Scan for the cell matching the given text and deliver its (X, Y) coordinate at center. 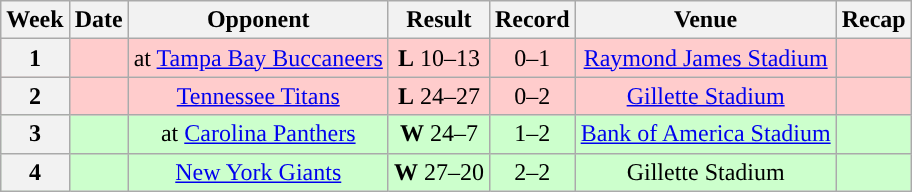
1–2 (532, 134)
Record (532, 20)
Tennessee Titans (258, 96)
at Tampa Bay Buccaneers (258, 58)
Week (35, 20)
at Carolina Panthers (258, 134)
0–2 (532, 96)
L 24–27 (438, 96)
New York Giants (258, 172)
3 (35, 134)
Bank of America Stadium (706, 134)
Result (438, 20)
0–1 (532, 58)
Raymond James Stadium (706, 58)
4 (35, 172)
Opponent (258, 20)
W 27–20 (438, 172)
L 10–13 (438, 58)
1 (35, 58)
Venue (706, 20)
2–2 (532, 172)
W 24–7 (438, 134)
2 (35, 96)
Date (98, 20)
Recap (874, 20)
